Output the (x, y) coordinate of the center of the cell containing the given text.  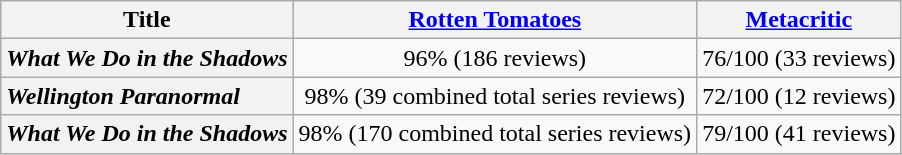
Rotten Tomatoes (495, 20)
98% (39 combined total series reviews) (495, 96)
72/100 (12 reviews) (799, 96)
96% (186 reviews) (495, 58)
Title (147, 20)
76/100 (33 reviews) (799, 58)
Wellington Paranormal (147, 96)
79/100 (41 reviews) (799, 134)
98% (170 combined total series reviews) (495, 134)
Metacritic (799, 20)
